From the cell containing the given text, extract its center point as [X, Y] coordinate. 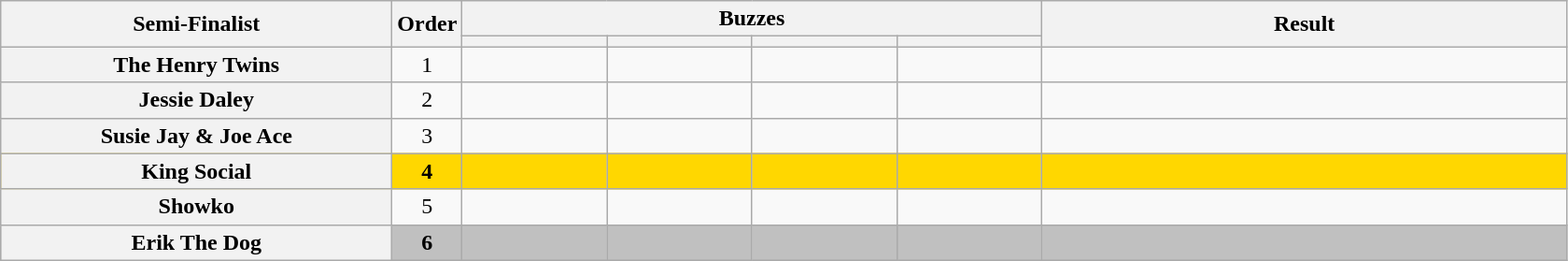
Result [1304, 24]
King Social [196, 171]
Buzzes [752, 19]
Erik The Dog [196, 242]
Jessie Daley [196, 100]
Order [428, 24]
4 [428, 171]
2 [428, 100]
3 [428, 136]
Semi-Finalist [196, 24]
5 [428, 207]
Showko [196, 207]
Susie Jay & Joe Ace [196, 136]
The Henry Twins [196, 65]
1 [428, 65]
6 [428, 242]
